Determine the (X, Y) coordinate at the center of the cell enclosing the given text.  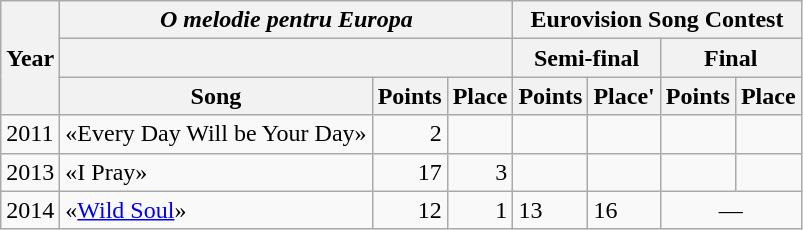
Eurovision Song Contest (657, 20)
13 (550, 210)
Year (30, 58)
O melodie pentru Europa (286, 20)
Semi-final (586, 58)
2014 (30, 210)
2013 (30, 172)
16 (624, 210)
«Every Day Will be Your Day» (216, 134)
3 (480, 172)
— (730, 210)
«I Pray» (216, 172)
«Wild Soul» (216, 210)
17 (410, 172)
12 (410, 210)
1 (480, 210)
2 (410, 134)
Place' (624, 96)
2011 (30, 134)
Final (730, 58)
Song (216, 96)
